Return the (x, y) coordinate for the center point of the cell that contains the specified text.  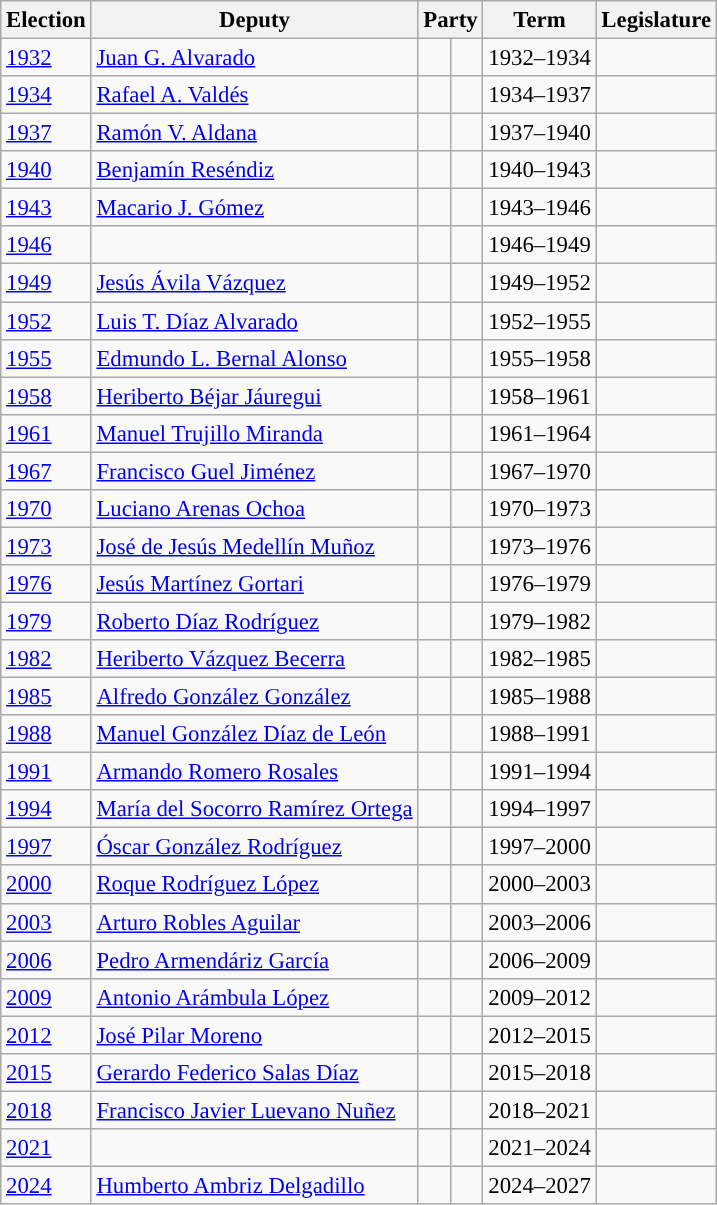
1961–1964 (540, 433)
Macario J. Gómez (254, 208)
Jesús Ávila Vázquez (254, 283)
1934 (46, 95)
María del Socorro Ramírez Ortega (254, 809)
2009–2012 (540, 997)
1958–1961 (540, 396)
José de Jesús Medellín Muñoz (254, 546)
1949 (46, 283)
2015–2018 (540, 1073)
Francisco Guel Jiménez (254, 471)
Óscar González Rodríguez (254, 847)
2006 (46, 960)
Rafael A. Valdés (254, 95)
Jesús Martínez Gortari (254, 584)
Manuel Trujillo Miranda (254, 433)
1967 (46, 471)
1940–1943 (540, 170)
1985–1988 (540, 697)
2021 (46, 1148)
1973 (46, 546)
Manuel González Díaz de León (254, 734)
Edmundo L. Bernal Alonso (254, 358)
Benjamín Reséndiz (254, 170)
1946–1949 (540, 245)
Humberto Ambriz Delgadillo (254, 1185)
Luis T. Díaz Alvarado (254, 321)
Antonio Arámbula López (254, 997)
Heriberto Vázquez Becerra (254, 659)
1970–1973 (540, 509)
Alfredo González González (254, 697)
2006–2009 (540, 960)
2012–2015 (540, 1035)
Legislature (656, 20)
José Pilar Moreno (254, 1035)
Term (540, 20)
1943–1946 (540, 208)
1991–1994 (540, 772)
1994–1997 (540, 809)
Francisco Javier Luevano Nuñez (254, 1110)
1994 (46, 809)
1982–1985 (540, 659)
1997–2000 (540, 847)
Deputy (254, 20)
Juan G. Alvarado (254, 58)
2012 (46, 1035)
Ramón V. Aldana (254, 133)
2024 (46, 1185)
2000–2003 (540, 885)
1934–1937 (540, 95)
2024–2027 (540, 1185)
1988 (46, 734)
2009 (46, 997)
Gerardo Federico Salas Díaz (254, 1073)
Roque Rodríguez López (254, 885)
2018 (46, 1110)
1937–1940 (540, 133)
2018–2021 (540, 1110)
Pedro Armendáriz García (254, 960)
1982 (46, 659)
1958 (46, 396)
1979–1982 (540, 621)
1946 (46, 245)
Arturo Robles Aguilar (254, 922)
Luciano Arenas Ochoa (254, 509)
Election (46, 20)
1985 (46, 697)
Armando Romero Rosales (254, 772)
1976 (46, 584)
1973–1976 (540, 546)
1932–1934 (540, 58)
2015 (46, 1073)
1970 (46, 509)
2000 (46, 885)
1937 (46, 133)
1955–1958 (540, 358)
1997 (46, 847)
2003–2006 (540, 922)
2021–2024 (540, 1148)
1967–1970 (540, 471)
1940 (46, 170)
1979 (46, 621)
1991 (46, 772)
1988–1991 (540, 734)
1961 (46, 433)
1976–1979 (540, 584)
1949–1952 (540, 283)
1952 (46, 321)
Party (450, 20)
Roberto Díaz Rodríguez (254, 621)
Heriberto Béjar Jáuregui (254, 396)
1952–1955 (540, 321)
1943 (46, 208)
1932 (46, 58)
2003 (46, 922)
1955 (46, 358)
